For the text-containing cell, return its midpoint in (X, Y) coordinate format. 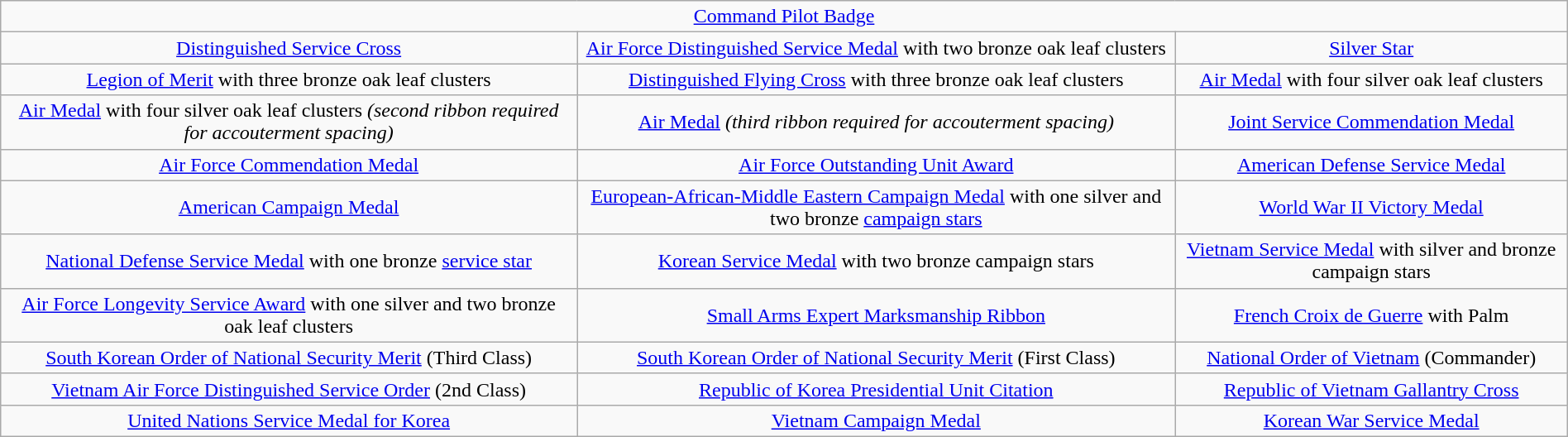
European-African-Middle Eastern Campaign Medal with one silver and two bronze campaign stars (877, 207)
Republic of Vietnam Gallantry Cross (1371, 389)
Air Force Longevity Service Award with one silver and two bronze oak leaf clusters (289, 315)
Air Medal (third ribbon required for accouterment spacing) (877, 122)
Korean Service Medal with two bronze campaign stars (877, 262)
American Campaign Medal (289, 207)
Korean War Service Medal (1371, 420)
Small Arms Expert Marksmanship Ribbon (877, 315)
American Defense Service Medal (1371, 165)
Air Force Outstanding Unit Award (877, 165)
Distinguished Service Cross (289, 48)
Distinguished Flying Cross with three bronze oak leaf clusters (877, 79)
World War II Victory Medal (1371, 207)
Legion of Merit with three bronze oak leaf clusters (289, 79)
Vietnam Air Force Distinguished Service Order (2nd Class) (289, 389)
French Croix de Guerre with Palm (1371, 315)
South Korean Order of National Security Merit (First Class) (877, 358)
Republic of Korea Presidential Unit Citation (877, 389)
Command Pilot Badge (784, 17)
South Korean Order of National Security Merit (Third Class) (289, 358)
Joint Service Commendation Medal (1371, 122)
National Order of Vietnam (Commander) (1371, 358)
Air Medal with four silver oak leaf clusters (1371, 79)
United Nations Service Medal for Korea (289, 420)
Air Medal with four silver oak leaf clusters (second ribbon required for accouterment spacing) (289, 122)
Vietnam Campaign Medal (877, 420)
Vietnam Service Medal with silver and bronze campaign stars (1371, 262)
National Defense Service Medal with one bronze service star (289, 262)
Air Force Commendation Medal (289, 165)
Air Force Distinguished Service Medal with two bronze oak leaf clusters (877, 48)
Silver Star (1371, 48)
